Detect which cell encompasses the target text, then output its [X, Y] center coordinate. 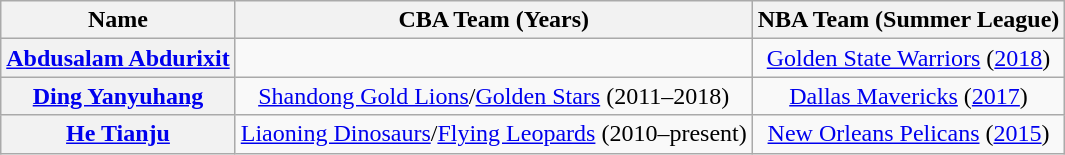
NBA Team (Summer League) [908, 20]
He Tianju [118, 134]
CBA Team (Years) [494, 20]
Shandong Gold Lions/Golden Stars (2011–2018) [494, 96]
Abdusalam Abdurixit [118, 58]
Golden State Warriors (2018) [908, 58]
Liaoning Dinosaurs/Flying Leopards (2010–present) [494, 134]
Dallas Mavericks (2017) [908, 96]
Ding Yanyuhang [118, 96]
New Orleans Pelicans (2015) [908, 134]
Name [118, 20]
